Output the [x, y] coordinate of the center of the cell containing the given text.  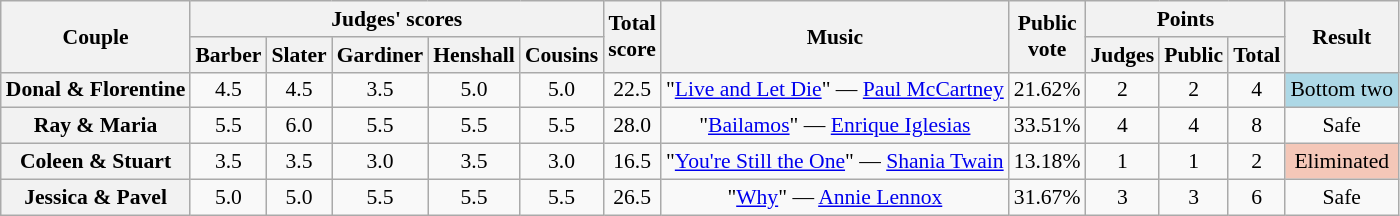
Points [1185, 19]
Henshall [474, 55]
Public [1194, 55]
Coleen & Stuart [96, 162]
Bottom two [1342, 90]
Judges [1122, 55]
8 [1256, 126]
Total [1256, 55]
6.0 [298, 126]
Donal & Florentine [96, 90]
26.5 [632, 197]
Publicvote [1048, 36]
Cousins [562, 55]
Couple [96, 36]
"You're Still the One" — Shania Twain [835, 162]
Totalscore [632, 36]
Gardiner [380, 55]
"Bailamos" — Enrique Iglesias [835, 126]
Slater [298, 55]
Judges' scores [396, 19]
16.5 [632, 162]
Jessica & Pavel [96, 197]
22.5 [632, 90]
13.18% [1048, 162]
"Why" — Annie Lennox [835, 197]
"Live and Let Die" — Paul McCartney [835, 90]
Ray & Maria [96, 126]
28.0 [632, 126]
6 [1256, 197]
31.67% [1048, 197]
Result [1342, 36]
33.51% [1048, 126]
Music [835, 36]
Barber [228, 55]
Eliminated [1342, 162]
21.62% [1048, 90]
